Extract the [x, y] coordinate from the center of the cell holding the provided text.  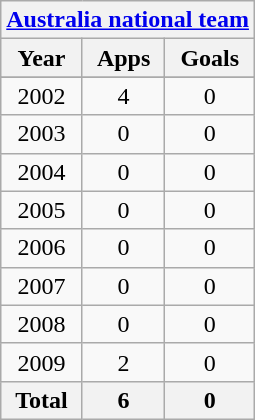
Apps [124, 58]
Goals [210, 58]
2007 [42, 286]
4 [124, 96]
2003 [42, 134]
2006 [42, 248]
Total [42, 400]
Australia national team [128, 20]
6 [124, 400]
2005 [42, 210]
2008 [42, 324]
Year [42, 58]
2004 [42, 172]
2002 [42, 96]
2009 [42, 362]
2 [124, 362]
